Return [X, Y] of the center of cell containing provided text 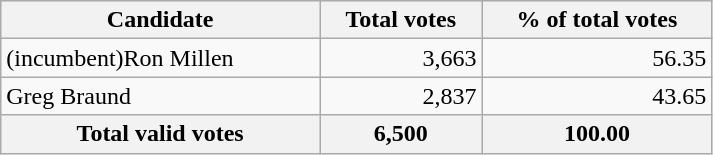
(incumbent)Ron Millen [160, 58]
Greg Braund [160, 96]
Total valid votes [160, 134]
100.00 [597, 134]
Total votes [402, 20]
Candidate [160, 20]
2,837 [402, 96]
3,663 [402, 58]
56.35 [597, 58]
% of total votes [597, 20]
43.65 [597, 96]
6,500 [402, 134]
